Output the (X, Y) coordinate of the center of the cell containing the given text.  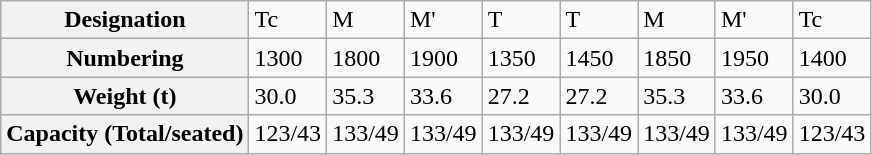
Capacity (Total/seated) (125, 134)
1400 (832, 58)
1300 (288, 58)
1450 (599, 58)
Numbering (125, 58)
1800 (366, 58)
1900 (443, 58)
Weight (t) (125, 96)
Designation (125, 20)
1350 (521, 58)
1950 (754, 58)
1850 (677, 58)
